Return the (x, y) coordinate for the center point of the cell that contains the specified text.  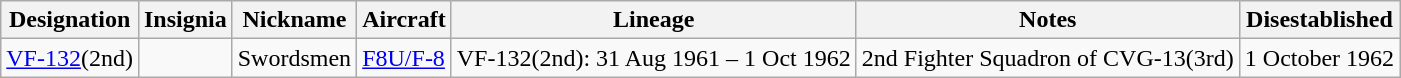
Aircraft (404, 20)
Swordsmen (294, 58)
Insignia (185, 20)
2nd Fighter Squadron of CVG-13(3rd) (1048, 58)
Notes (1048, 20)
VF-132(2nd): 31 Aug 1961 – 1 Oct 1962 (654, 58)
Nickname (294, 20)
Designation (70, 20)
F8U/F-8 (404, 58)
Disestablished (1319, 20)
1 October 1962 (1319, 58)
Lineage (654, 20)
VF-132(2nd) (70, 58)
